Identify which cell holds the provided text, then report its (X, Y) central coordinate. 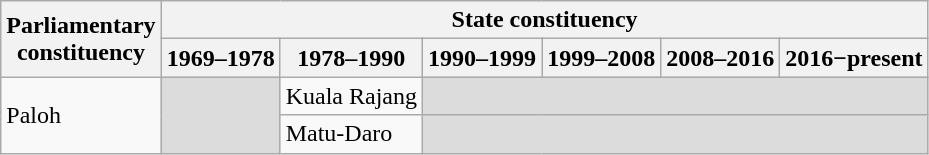
1978–1990 (351, 58)
Kuala Rajang (351, 96)
Paloh (81, 115)
2016−present (854, 58)
1999–2008 (602, 58)
2008–2016 (720, 58)
1969–1978 (220, 58)
1990–1999 (482, 58)
Parliamentaryconstituency (81, 39)
State constituency (544, 20)
Matu-Daro (351, 134)
